Capture the cell that displays the provided text and extract its [X, Y] central coordinate. 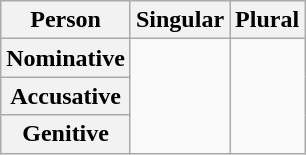
Singular [180, 20]
Nominative [66, 58]
Person [66, 20]
Accusative [66, 96]
Genitive [66, 134]
Plural [268, 20]
